For the text-containing cell, return its midpoint in [x, y] coordinate format. 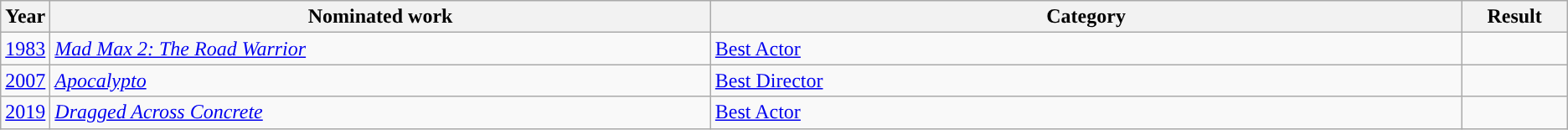
2019 [25, 112]
Best Director [1086, 81]
Apocalypto [380, 81]
Result [1514, 17]
Year [25, 17]
2007 [25, 81]
Mad Max 2: The Road Warrior [380, 49]
1983 [25, 49]
Category [1086, 17]
Dragged Across Concrete [380, 112]
Nominated work [380, 17]
